Return the (X, Y) coordinate for the center point of the cell that contains the specified text.  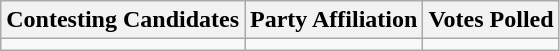
Votes Polled (491, 20)
Party Affiliation (334, 20)
Contesting Candidates (123, 20)
